Locate the cell with the specified text and output its [x, y] center coordinate. 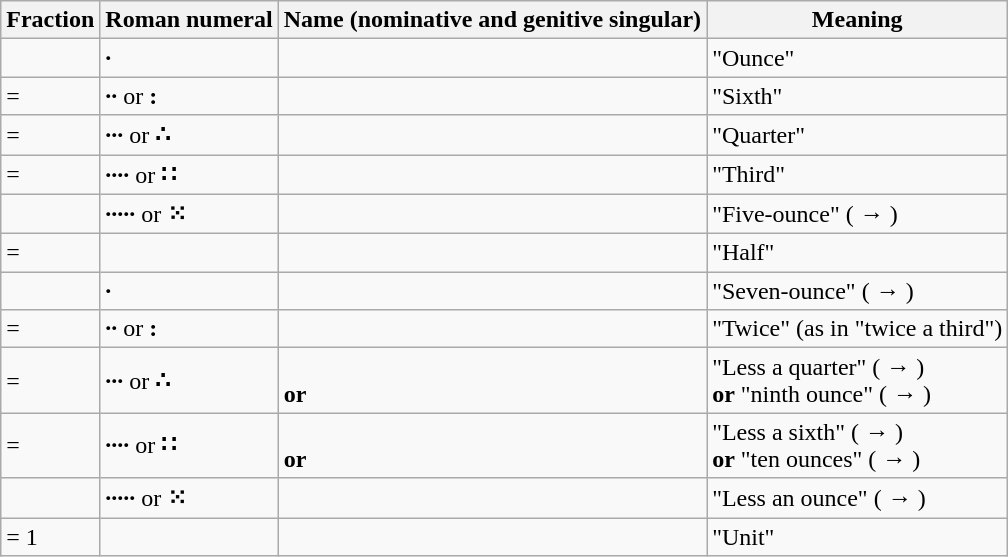
"Seven-ounce" ( → ) [858, 291]
"Ounce" [858, 58]
Roman numeral [189, 20]
"Third" [858, 174]
"Five-ounce" ( → ) [858, 214]
Meaning [858, 20]
= 1 [50, 537]
"Less a sixth" ( → )or "ten ounces" ( → ) [858, 446]
Name (nominative and genitive singular) [492, 20]
"Less a quarter" ( → )or "ninth ounce" ( → ) [858, 380]
"Less an ounce" ( → ) [858, 498]
"Sixth" [858, 96]
"Half" [858, 253]
Fraction [50, 20]
"Unit" [858, 537]
"Quarter" [858, 135]
"Twice" (as in "twice a third") [858, 329]
